Locate the cell with the specified text and output its (x, y) center coordinate. 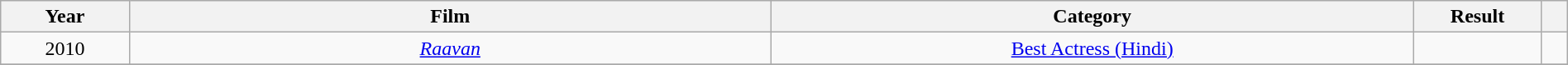
Raavan (450, 48)
Film (450, 17)
2010 (65, 48)
Category (1092, 17)
Best Actress (Hindi) (1092, 48)
Result (1477, 17)
Year (65, 17)
